Pinpoint the cell where the given text exists, returning its [x, y] midpoint coordinate. 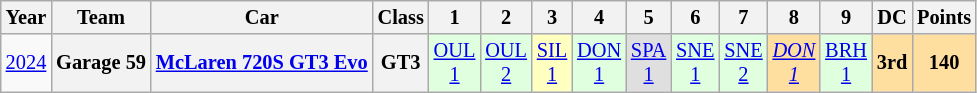
3 [552, 17]
4 [599, 17]
6 [695, 17]
GT3 [401, 63]
BRH1 [846, 63]
OUL2 [506, 63]
Team [101, 17]
9 [846, 17]
Car [262, 17]
SIL1 [552, 63]
1 [455, 17]
2 [506, 17]
2024 [26, 63]
3rd [892, 63]
Points [944, 17]
7 [743, 17]
McLaren 720S GT3 Evo [262, 63]
OUL1 [455, 63]
SNE2 [743, 63]
DC [892, 17]
140 [944, 63]
Class [401, 17]
Year [26, 17]
8 [794, 17]
SNE1 [695, 63]
SPA1 [648, 63]
Garage 59 [101, 63]
5 [648, 17]
